Pinpoint the cell where the given text exists, returning its (X, Y) midpoint coordinate. 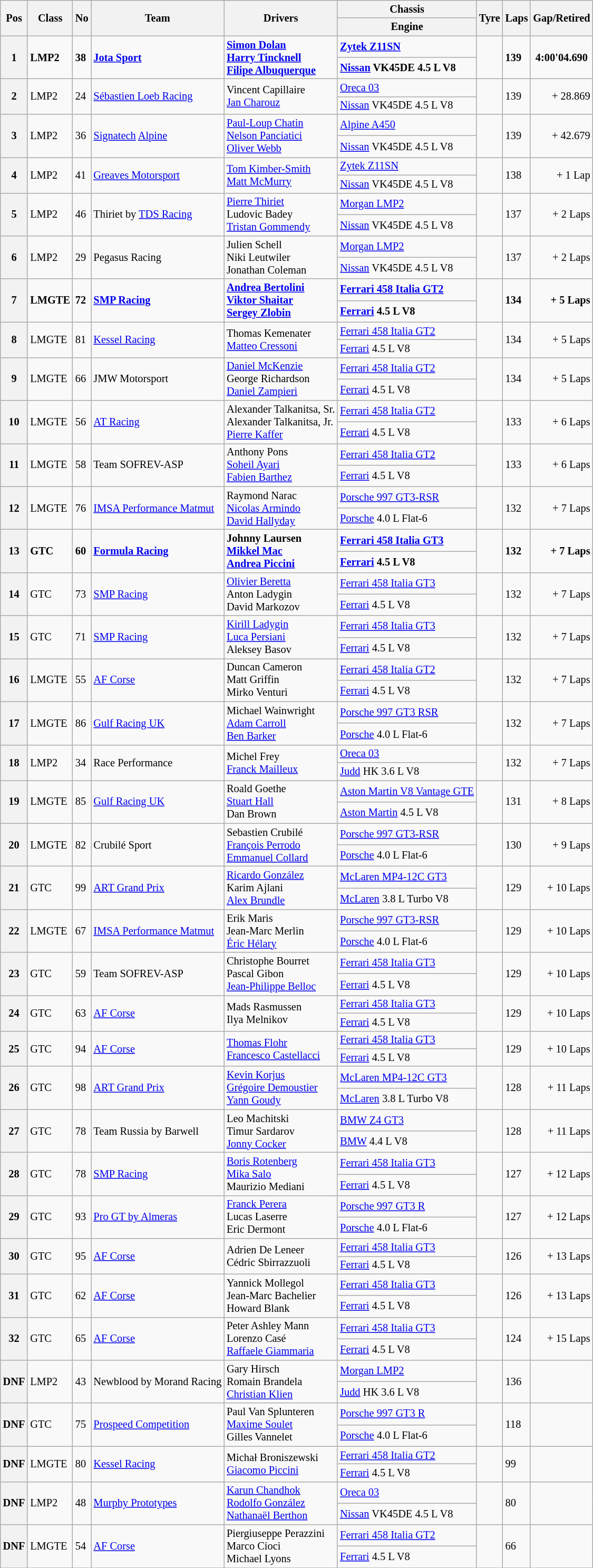
18 (14, 762)
Olivier Beretta Anton Ladygin David Markozov (280, 594)
Karun Chandhok Rodolfo González Nathanaël Berthon (280, 1503)
58 (82, 465)
8 (14, 339)
Adrien De Leneer Cédric Sbirrazzuoli (280, 1257)
131 (517, 802)
30 (14, 1257)
Gap/Retired (561, 18)
5 (14, 215)
Mads Rasmussen Ilya Melnikov (280, 1013)
48 (82, 1503)
82 (82, 845)
14 (14, 594)
28 (14, 1174)
Daniel McKenzie George Richardson Daniel Zampieri (280, 379)
Pierre Thiriet Ludovic Badey Tristan Gommendy (280, 215)
3 (14, 136)
118 (517, 1425)
Yannick Mollegol Jean-Marc Bachelier Howard Blank (280, 1296)
Sébastien Loeb Racing (157, 96)
95 (82, 1257)
Erik Maris Jean-Marc Merlin Éric Hélary (280, 931)
41 (82, 175)
+ 42.679 (561, 136)
Johnny Laursen Mikkel Mac Andrea Piccini (280, 551)
17 (14, 723)
+ 28.869 (561, 96)
59 (82, 974)
JMW Motorsport (157, 379)
Class (50, 18)
12 (14, 508)
Kirill Ladygin Luca Persiani Aleksey Basov (280, 637)
6 (14, 257)
19 (14, 802)
38 (82, 57)
Leo Machitski Timur Sardarov Jonny Cocker (280, 1131)
76 (82, 508)
20 (14, 845)
21 (14, 888)
Piergiuseppe Perazzini Marco Cioci Michael Lyons (280, 1546)
Drivers (280, 18)
36 (82, 136)
Tom Kimber-Smith Matt McMurry (280, 175)
Paul Van Splunteren Maxime Soulet Gilles Vannelet (280, 1425)
85 (82, 802)
34 (82, 762)
67 (82, 931)
Sebastien Crubilé François Perrodo Emmanuel Collard (280, 845)
22 (14, 931)
BMW Z4 GT3 (407, 1121)
Thomas Flohr Francesco Castellacci (280, 1049)
2 (14, 96)
73 (82, 594)
Simon Dolan Harry Tincknell Filipe Albuquerque (280, 57)
4:00'04.690 (561, 57)
Boris Rotenberg Mika Salo Maurizio Mediani (280, 1174)
Team (157, 18)
54 (82, 1546)
16 (14, 680)
60 (82, 551)
93 (82, 1217)
1 (14, 57)
+ 9 Laps (561, 845)
65 (82, 1339)
46 (82, 215)
75 (82, 1425)
Julien Schell Niki Leutwiler Jonathan Coleman (280, 257)
Engine (407, 27)
124 (517, 1339)
130 (517, 845)
Roald Goethe Stuart Hall Dan Brown (280, 802)
+ 1 Lap (561, 175)
9 (14, 379)
Franck Perera Lucas Laserre Eric Dermont (280, 1217)
Duncan Cameron Matt Griffin Mirko Venturi (280, 680)
Alpine A450 (407, 125)
Pegasus Racing (157, 257)
Prospeed Competition (157, 1425)
Thomas Kemenater Matteo Cressoni (280, 339)
Andrea Bertolini Viktor Shaitar Sergey Zlobin (280, 300)
Paul-Loup Chatin Nelson Panciatici Oliver Webb (280, 136)
Vincent Capillaire Jan Charouz (280, 96)
72 (82, 300)
Ricardo González Karim Ajlani Alex Brundle (280, 888)
Raymond Narac Nicolas Armindo David Hallyday (280, 508)
Pro GT by Almeras (157, 1217)
4 (14, 175)
Murphy Prototypes (157, 1503)
11 (14, 465)
138 (517, 175)
Pos (14, 18)
Laps (517, 18)
81 (82, 339)
Porsche 997 GT3 RSR (407, 713)
Alexander Talkanitsa, Sr. Alexander Talkanitsa, Jr. Pierre Kaffer (280, 422)
15 (14, 637)
10 (14, 422)
Kevin Korjus Grégoire Demoustier Yann Goudy (280, 1088)
BMW 4.4 L V8 (407, 1142)
86 (82, 723)
Tyre (490, 18)
Formula Racing (157, 551)
Chassis (407, 9)
71 (82, 637)
Michael Wainwright Adam Carroll Ben Barker (280, 723)
43 (82, 1381)
31 (14, 1296)
27 (14, 1131)
Michel Frey Franck Mailleux (280, 762)
62 (82, 1296)
Peter Ashley Mann Lorenzo Casé Raffaele Giammaria (280, 1339)
Team Russia by Barwell (157, 1131)
AT Racing (157, 422)
Michał Broniszewski Giacomo Piccini (280, 1464)
26 (14, 1088)
Race Performance (157, 762)
136 (517, 1381)
+ 8 Laps (561, 802)
+ 15 Laps (561, 1339)
Anthony Pons Soheil Ayari Fabien Barthez (280, 465)
Greaves Motorsport (157, 175)
Aston Martin 4.5 L V8 (407, 813)
Signatech Alpine (157, 136)
Newblood by Morand Racing (157, 1381)
Christophe Bourret Pascal Gibon Jean-Philippe Belloc (280, 974)
Crubilé Sport (157, 845)
63 (82, 1013)
Gary Hirsch Romain Brandela Christian Klien (280, 1381)
7 (14, 300)
55 (82, 680)
23 (14, 974)
94 (82, 1049)
13 (14, 551)
56 (82, 422)
32 (14, 1339)
Jota Sport (157, 57)
Aston Martin V8 Vantage GTE (407, 791)
No (82, 18)
Thiriet by TDS Racing (157, 215)
98 (82, 1088)
25 (14, 1049)
